Detect which cell encompasses the target text, then output its (x, y) center coordinate. 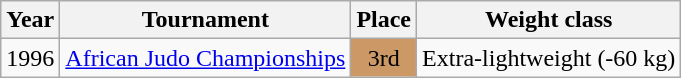
Extra-lightweight (-60 kg) (549, 58)
African Judo Championships (206, 58)
3rd (384, 58)
Year (30, 20)
Place (384, 20)
1996 (30, 58)
Weight class (549, 20)
Tournament (206, 20)
